Scan for the cell matching the given text and deliver its [X, Y] coordinate at center. 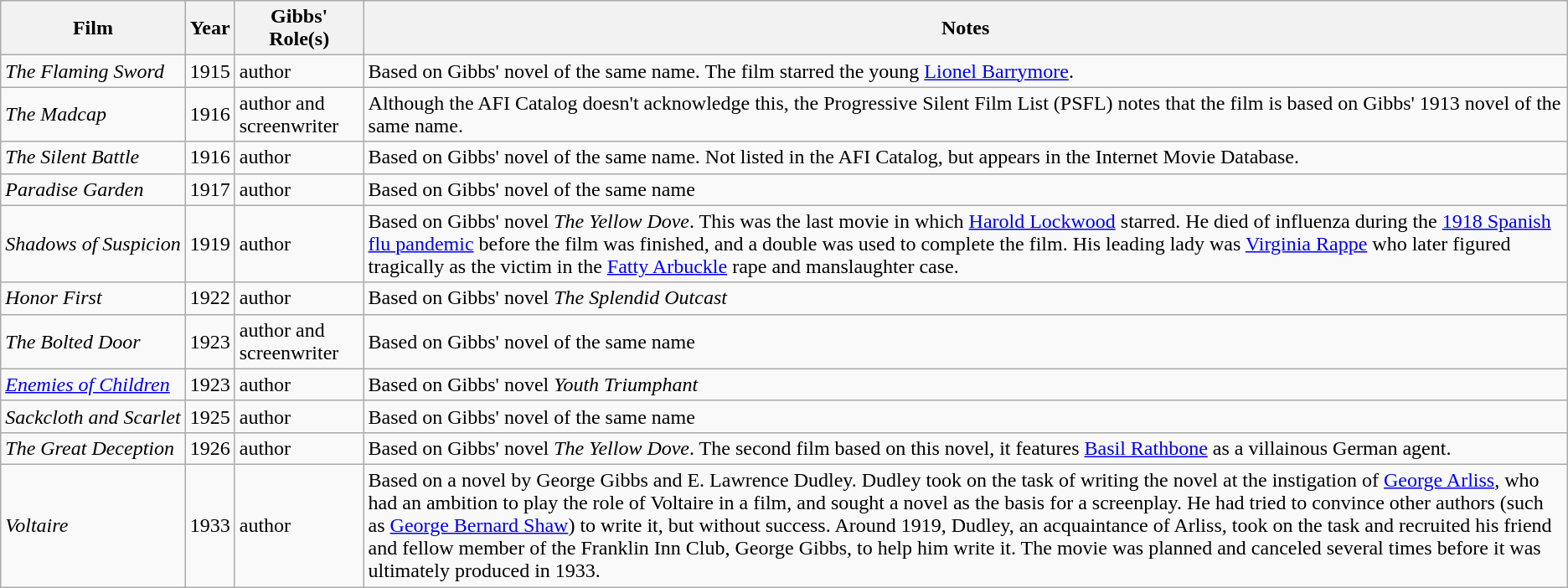
Based on Gibbs' novel of the same name. Not listed in the AFI Catalog, but appears in the Internet Movie Database. [965, 157]
Notes [965, 28]
1919 [209, 244]
1922 [209, 298]
Voltaire [93, 525]
Enemies of Children [93, 384]
The Bolted Door [93, 342]
Sackcloth and Scarlet [93, 416]
Film [93, 28]
1917 [209, 189]
Year [209, 28]
1926 [209, 448]
Paradise Garden [93, 189]
The Madcap [93, 114]
Honor First [93, 298]
The Flaming Sword [93, 71]
Based on Gibbs' novel The Splendid Outcast [965, 298]
Gibbs' Role(s) [299, 28]
Based on Gibbs' novel Youth Triumphant [965, 384]
1915 [209, 71]
1925 [209, 416]
Based on Gibbs' novel of the same name. The film starred the young Lionel Barrymore. [965, 71]
The Silent Battle [93, 157]
1933 [209, 525]
Shadows of Suspicion [93, 244]
The Great Deception [93, 448]
Based on Gibbs' novel The Yellow Dove. The second film based on this novel, it features Basil Rathbone as a villainous German agent. [965, 448]
